Determine the (X, Y) coordinate at the center of the cell enclosing the given text.  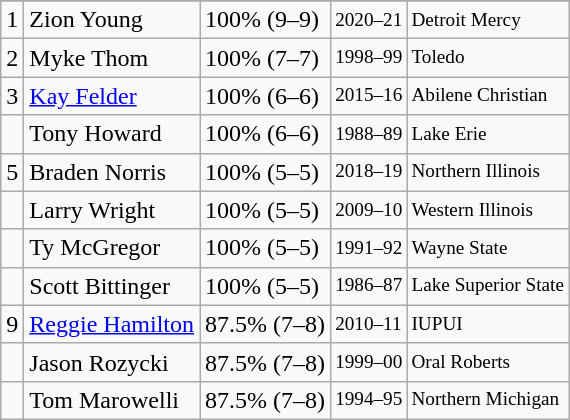
1998–99 (369, 58)
1986–87 (369, 286)
1991–92 (369, 248)
5 (12, 172)
Northern Illinois (488, 172)
Larry Wright (112, 210)
IUPUI (488, 324)
Toledo (488, 58)
2018–19 (369, 172)
2009–10 (369, 210)
Braden Norris (112, 172)
Oral Roberts (488, 362)
Zion Young (112, 20)
100% (9–9) (266, 20)
Northern Michigan (488, 400)
1 (12, 20)
Detroit Mercy (488, 20)
Western Illinois (488, 210)
Ty McGregor (112, 248)
Tom Marowelli (112, 400)
1988–89 (369, 134)
9 (12, 324)
2020–21 (369, 20)
Abilene Christian (488, 96)
Kay Felder (112, 96)
3 (12, 96)
Lake Superior State (488, 286)
Jason Rozycki (112, 362)
Reggie Hamilton (112, 324)
2 (12, 58)
2010–11 (369, 324)
2015–16 (369, 96)
Myke Thom (112, 58)
100% (7–7) (266, 58)
Wayne State (488, 248)
Lake Erie (488, 134)
Tony Howard (112, 134)
1999–00 (369, 362)
1994–95 (369, 400)
Scott Bittinger (112, 286)
